For the text-containing cell, return its midpoint in [X, Y] coordinate format. 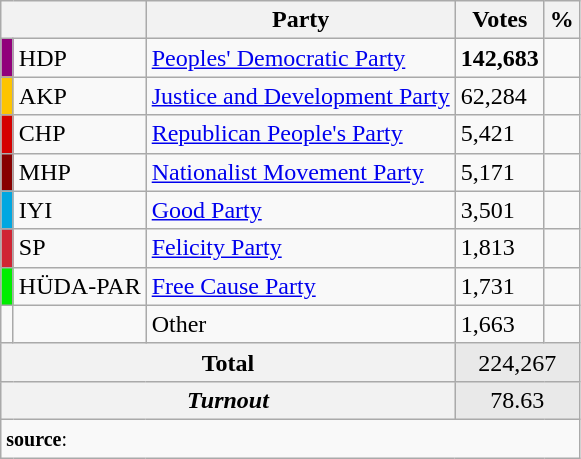
5,421 [500, 134]
MHP [80, 172]
Republican People's Party [300, 134]
Votes [500, 20]
Nationalist Movement Party [300, 172]
1,663 [500, 324]
SP [80, 248]
% [562, 20]
Justice and Development Party [300, 96]
Peoples' Democratic Party [300, 58]
5,171 [500, 172]
62,284 [500, 96]
1,731 [500, 286]
Free Cause Party [300, 286]
Turnout [228, 400]
HÜDA-PAR [80, 286]
1,813 [500, 248]
source: [290, 438]
Total [228, 362]
224,267 [517, 362]
Other [300, 324]
CHP [80, 134]
Felicity Party [300, 248]
78.63 [517, 400]
Good Party [300, 210]
AKP [80, 96]
IYI [80, 210]
Party [300, 20]
3,501 [500, 210]
142,683 [500, 58]
HDP [80, 58]
